For the text-containing cell, return its midpoint in (X, Y) coordinate format. 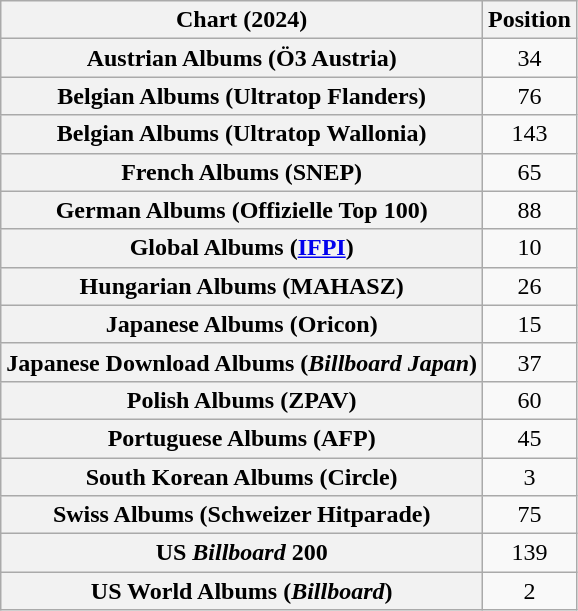
US Billboard 200 (242, 553)
26 (530, 286)
76 (530, 96)
65 (530, 172)
10 (530, 248)
Swiss Albums (Schweizer Hitparade) (242, 515)
Polish Albums (ZPAV) (242, 400)
60 (530, 400)
Position (530, 20)
88 (530, 210)
15 (530, 324)
Chart (2024) (242, 20)
143 (530, 134)
Austrian Albums (Ö3 Austria) (242, 58)
75 (530, 515)
Japanese Download Albums (Billboard Japan) (242, 362)
Japanese Albums (Oricon) (242, 324)
3 (530, 477)
Global Albums (IFPI) (242, 248)
French Albums (SNEP) (242, 172)
US World Albums (Billboard) (242, 591)
34 (530, 58)
Hungarian Albums (MAHASZ) (242, 286)
Belgian Albums (Ultratop Flanders) (242, 96)
37 (530, 362)
South Korean Albums (Circle) (242, 477)
2 (530, 591)
Portuguese Albums (AFP) (242, 438)
45 (530, 438)
Belgian Albums (Ultratop Wallonia) (242, 134)
German Albums (Offizielle Top 100) (242, 210)
139 (530, 553)
